Scan for the cell matching the given text and deliver its [X, Y] coordinate at center. 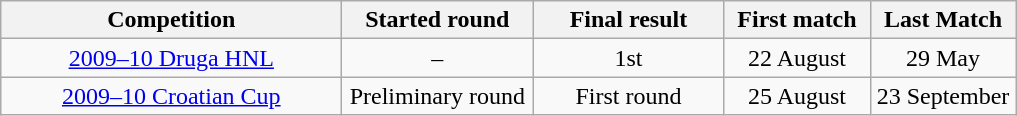
Preliminary round [438, 96]
22 August [797, 58]
2009–10 Druga HNL [172, 58]
Last Match [943, 20]
First round [628, 96]
Started round [438, 20]
Final result [628, 20]
29 May [943, 58]
First match [797, 20]
23 September [943, 96]
Competition [172, 20]
2009–10 Croatian Cup [172, 96]
1st [628, 58]
25 August [797, 96]
– [438, 58]
